Locate the cell with the specified text and output its [x, y] center coordinate. 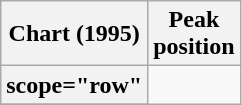
scope="row" [74, 85]
Chart (1995) [74, 34]
Peakposition [194, 34]
